Capture the cell that displays the provided text and extract its [X, Y] central coordinate. 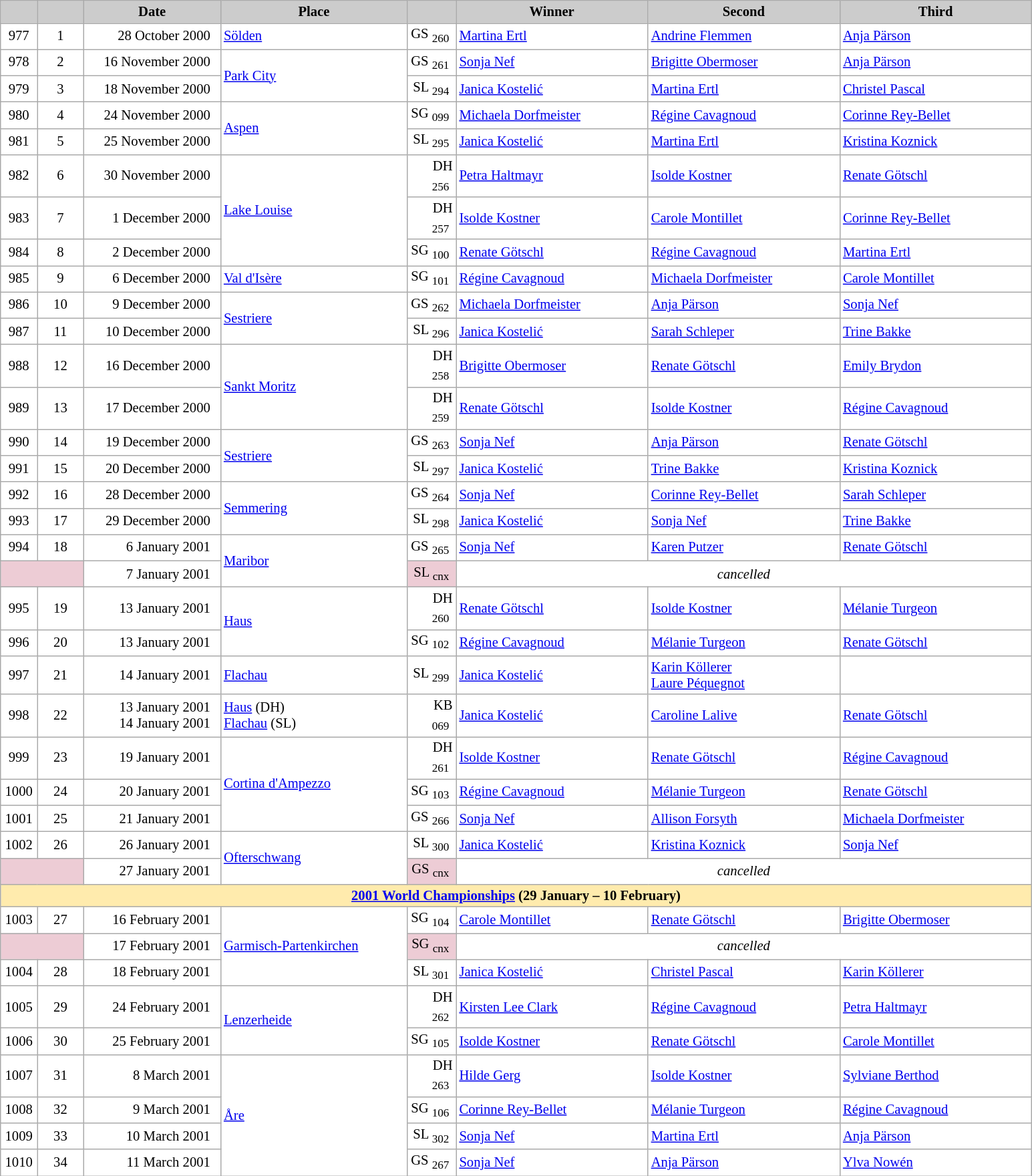
GS cnx [432, 871]
995 [19, 608]
9 December 2000 [152, 305]
Place [314, 11]
GS 261 [432, 63]
GS 265 [432, 548]
Third [935, 11]
1000 [19, 792]
979 [19, 88]
989 [19, 408]
Åre [314, 1115]
SG 099 [432, 115]
Val d'Isère [314, 278]
18 February 2001 [152, 973]
25 February 2001 [152, 1041]
27 [61, 919]
Karin Köllerer [935, 973]
SL 299 [432, 675]
12 [61, 365]
22 [61, 715]
DH 260 [432, 608]
Kirsten Lee Clark [552, 1006]
SL 298 [432, 521]
26 [61, 845]
18 November 2000 [152, 88]
GS 267 [432, 1163]
SL 297 [432, 469]
Caroline Lalive [744, 715]
Second [744, 11]
9 [61, 278]
Lenzerheide [314, 1020]
Lake Louise [314, 210]
10 March 2001 [152, 1136]
991 [19, 469]
993 [19, 521]
3 [61, 88]
33 [61, 1136]
21 [61, 675]
11 [61, 331]
983 [19, 218]
19 December 2000 [152, 442]
29 [61, 1006]
Haus (DH) Flachau (SL) [314, 715]
28 October 2000 [152, 36]
Sölden [314, 36]
19 January 2001 [152, 758]
990 [19, 442]
24 February 2001 [152, 1006]
SG 102 [432, 643]
27 January 2001 [152, 871]
978 [19, 63]
1010 [19, 1163]
982 [19, 175]
16 November 2000 [152, 63]
DH 262 [432, 1006]
GS 263 [432, 442]
34 [61, 1163]
997 [19, 675]
Winner [552, 11]
26 January 2001 [152, 845]
Maribor [314, 561]
Aspen [314, 128]
1002 [19, 845]
SL 294 [432, 88]
23 [61, 758]
996 [19, 643]
DH 263 [432, 1076]
Ylva Nowén [935, 1163]
29 December 2000 [152, 521]
SL 301 [432, 973]
8 March 2001 [152, 1076]
SG 104 [432, 919]
Park City [314, 76]
14 [61, 442]
SG 100 [432, 253]
2001 World Championships (29 January – 10 February) [516, 895]
SL 302 [432, 1136]
8 [61, 253]
Haus [314, 621]
6 January 2001 [152, 548]
Garmisch-Partenkirchen [314, 946]
24 November 2000 [152, 115]
Andrine Flemmen [744, 36]
6 December 2000 [152, 278]
992 [19, 494]
985 [19, 278]
1009 [19, 1136]
DH 257 [432, 218]
988 [19, 365]
16 February 2001 [152, 919]
13 [61, 408]
994 [19, 548]
GS 260 [432, 36]
998 [19, 715]
980 [19, 115]
24 [61, 792]
981 [19, 142]
15 [61, 469]
1 [61, 36]
7 January 2001 [152, 573]
28 [61, 973]
20 [61, 643]
Cortina d'Ampezzo [314, 784]
SG 105 [432, 1041]
Semmering [314, 508]
DH 256 [432, 175]
1005 [19, 1006]
DH 259 [432, 408]
Ofterschwang [314, 858]
13 January 2001 14 January 2001 [152, 715]
Karen Putzer [744, 548]
Date [152, 11]
4 [61, 115]
999 [19, 758]
9 March 2001 [152, 1109]
Karin Köllerer Laure Péquegnot [744, 675]
25 November 2000 [152, 142]
Emily Brydon [935, 365]
5 [61, 142]
17 [61, 521]
2 [61, 63]
7 [61, 218]
SL 295 [432, 142]
21 January 2001 [152, 818]
16 [61, 494]
20 January 2001 [152, 792]
16 December 2000 [152, 365]
17 February 2001 [152, 946]
19 [61, 608]
986 [19, 305]
20 December 2000 [152, 469]
SG 106 [432, 1109]
Sylviane Berthod [935, 1076]
SL 300 [432, 845]
1004 [19, 973]
2 December 2000 [152, 253]
10 [61, 305]
18 [61, 548]
GS 262 [432, 305]
984 [19, 253]
28 December 2000 [152, 494]
30 November 2000 [152, 175]
SG 103 [432, 792]
30 [61, 1041]
SG 101 [432, 278]
1006 [19, 1041]
Sankt Moritz [314, 386]
SG cnx [432, 946]
25 [61, 818]
Hilde Gerg [552, 1076]
SL 296 [432, 331]
DH 261 [432, 758]
14 January 2001 [152, 675]
11 March 2001 [152, 1163]
6 [61, 175]
GS 264 [432, 494]
Allison Forsyth [744, 818]
31 [61, 1076]
DH 258 [432, 365]
977 [19, 36]
KB 069 [432, 715]
1 December 2000 [152, 218]
1001 [19, 818]
1007 [19, 1076]
1008 [19, 1109]
17 December 2000 [152, 408]
32 [61, 1109]
10 December 2000 [152, 331]
GS 266 [432, 818]
987 [19, 331]
1003 [19, 919]
Flachau [314, 675]
SL cnx [432, 573]
